Detect which cell encompasses the target text, then output its [X, Y] center coordinate. 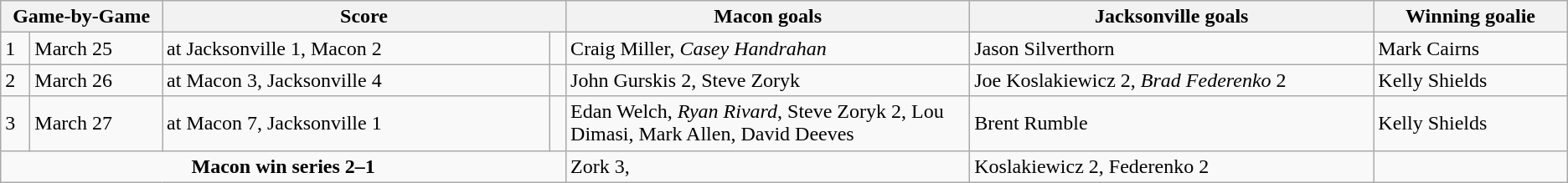
Score [364, 17]
3 [15, 124]
at Macon 3, Jacksonville 4 [357, 80]
Koslakiewicz 2, Federenko 2 [1172, 166]
Winning goalie [1471, 17]
Macon goals [768, 17]
Game-by-Game [82, 17]
John Gurskis 2, Steve Zoryk [768, 80]
1 [15, 48]
Macon win series 2–1 [283, 166]
Joe Koslakiewicz 2, Brad Federenko 2 [1172, 80]
March 25 [96, 48]
Zork 3, [768, 166]
March 26 [96, 80]
Mark Cairns [1471, 48]
March 27 [96, 124]
Craig Miller, Casey Handrahan [768, 48]
Jason Silverthorn [1172, 48]
Jacksonville goals [1172, 17]
at Jacksonville 1, Macon 2 [357, 48]
Brent Rumble [1172, 124]
at Macon 7, Jacksonville 1 [357, 124]
2 [15, 80]
Edan Welch, Ryan Rivard, Steve Zoryk 2, Lou Dimasi, Mark Allen, David Deeves [768, 124]
